Capture the cell that displays the provided text and extract its (X, Y) central coordinate. 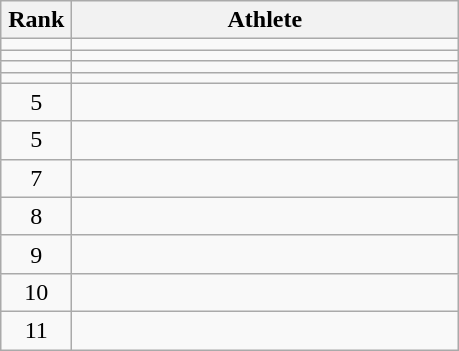
7 (36, 178)
11 (36, 330)
8 (36, 216)
10 (36, 292)
Rank (36, 20)
Athlete (265, 20)
9 (36, 254)
